Provide the (x, y) coordinate of the cell's center where the given text is located.  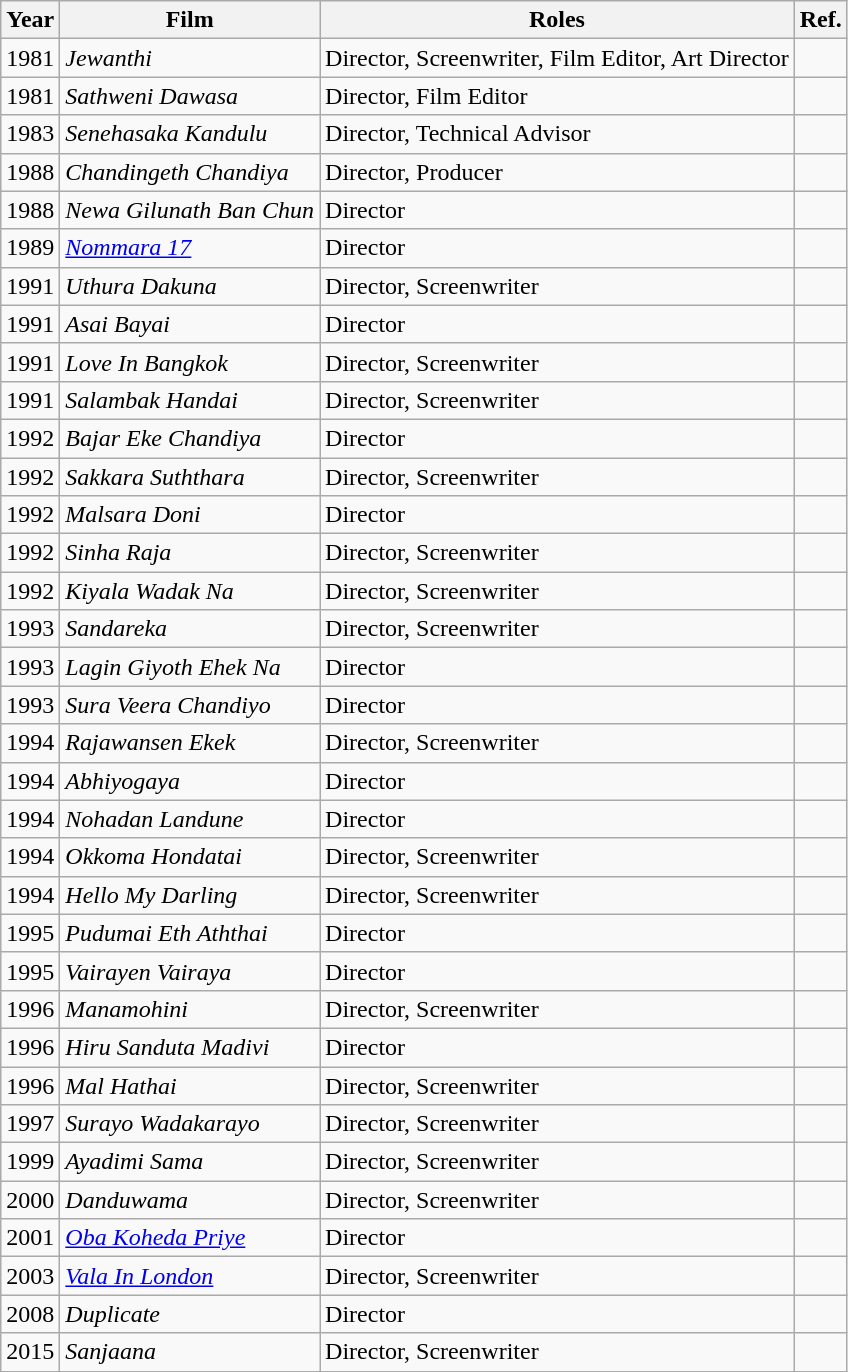
2003 (30, 1276)
Abhiyogaya (190, 781)
2008 (30, 1314)
1989 (30, 248)
Duplicate (190, 1314)
Sandareka (190, 629)
2001 (30, 1238)
Hello My Darling (190, 895)
Manamohini (190, 1009)
Ayadimi Sama (190, 1162)
Love In Bangkok (190, 362)
Newa Gilunath Ban Chun (190, 210)
Hiru Sanduta Madivi (190, 1047)
Okkoma Hondatai (190, 857)
1983 (30, 134)
Sura Veera Chandiyo (190, 705)
Surayo Wadakarayo (190, 1124)
Chandingeth Chandiya (190, 172)
2015 (30, 1352)
Director, Film Editor (558, 96)
Director, Technical Advisor (558, 134)
1999 (30, 1162)
Sakkara Suththara (190, 477)
Vairayen Vairaya (190, 971)
Asai Bayai (190, 324)
Ref. (820, 20)
Uthura Dakuna (190, 286)
Director, Screenwriter, Film Editor, Art Director (558, 58)
Salambak Handai (190, 400)
Pudumai Eth Aththai (190, 933)
Mal Hathai (190, 1085)
Kiyala Wadak Na (190, 591)
Nommara 17 (190, 248)
Film (190, 20)
2000 (30, 1200)
Year (30, 20)
Roles (558, 20)
Jewanthi (190, 58)
Vala In London (190, 1276)
Oba Koheda Priye (190, 1238)
Nohadan Landune (190, 819)
Rajawansen Ekek (190, 743)
1997 (30, 1124)
Bajar Eke Chandiya (190, 438)
Malsara Doni (190, 515)
Lagin Giyoth Ehek Na (190, 667)
Sinha Raja (190, 553)
Sathweni Dawasa (190, 96)
Senehasaka Kandulu (190, 134)
Director, Producer (558, 172)
Danduwama (190, 1200)
Sanjaana (190, 1352)
